Locate the cell with the specified text and output its [X, Y] center coordinate. 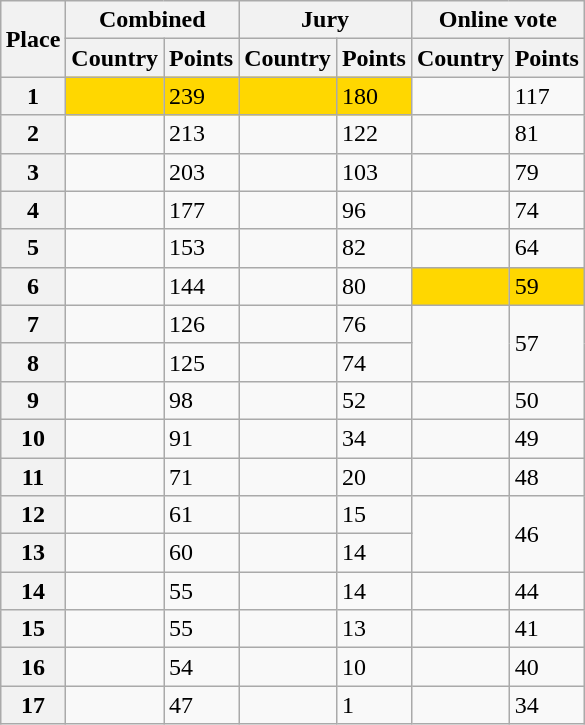
81 [546, 134]
64 [546, 248]
82 [374, 248]
5 [33, 248]
20 [374, 477]
16 [33, 667]
80 [374, 286]
79 [546, 172]
71 [202, 477]
7 [33, 324]
12 [33, 515]
60 [202, 553]
9 [33, 400]
98 [202, 400]
4 [33, 210]
54 [202, 667]
Online vote [498, 20]
125 [202, 362]
96 [374, 210]
180 [374, 96]
8 [33, 362]
117 [546, 96]
153 [202, 248]
144 [202, 286]
48 [546, 477]
Combined [152, 20]
91 [202, 438]
17 [33, 705]
203 [202, 172]
59 [546, 286]
3 [33, 172]
47 [202, 705]
213 [202, 134]
11 [33, 477]
44 [546, 591]
2 [33, 134]
40 [546, 667]
Jury [326, 20]
6 [33, 286]
Place [33, 39]
57 [546, 343]
76 [374, 324]
50 [546, 400]
122 [374, 134]
49 [546, 438]
46 [546, 534]
177 [202, 210]
52 [374, 400]
126 [202, 324]
239 [202, 96]
41 [546, 629]
103 [374, 172]
61 [202, 515]
